Return the [X, Y] coordinate for the center point of the cell that contains the specified text.  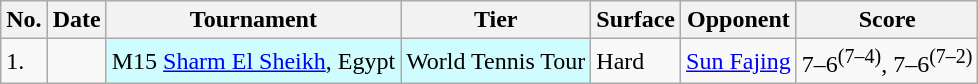
Opponent [739, 20]
No. [24, 20]
Tier [496, 20]
World Tennis Tour [496, 62]
Surface [636, 20]
7–6(7–4), 7–6(7–2) [887, 62]
Hard [636, 62]
M15 Sharm El Sheikh, Egypt [253, 62]
Date [76, 20]
Sun Fajing [739, 62]
Tournament [253, 20]
Score [887, 20]
1. [24, 62]
